Capture the cell that displays the provided text and extract its (X, Y) central coordinate. 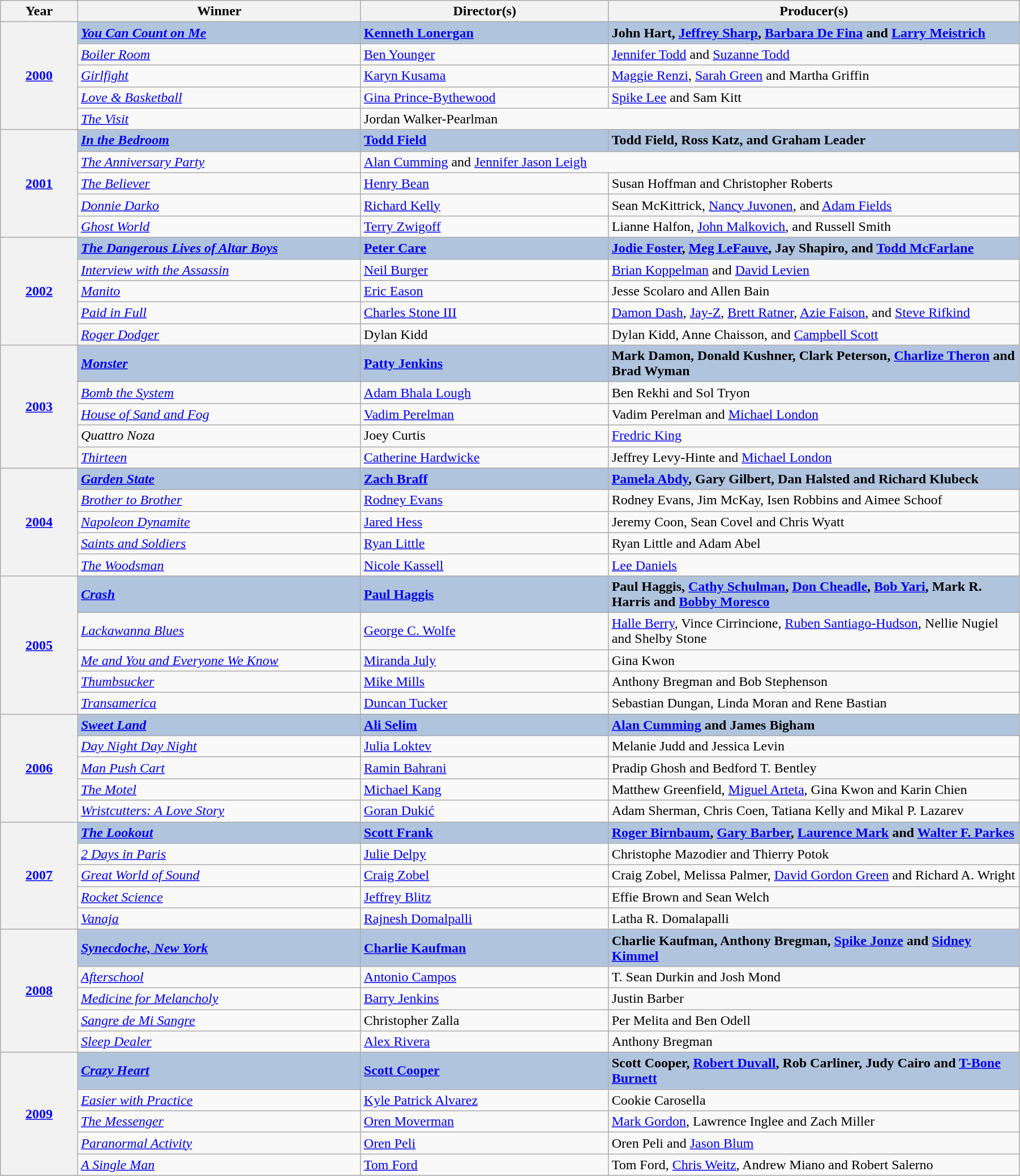
Tom Ford (485, 1165)
Charlie Kaufman, Anthony Bregman, Spike Jonze and Sidney Kimmel (814, 947)
Winner (219, 11)
The Motel (219, 789)
Todd Field (485, 140)
Richard Kelly (485, 205)
2005 (40, 645)
Gina Kwon (814, 660)
Antonio Campos (485, 977)
Maggie Renzi, Sarah Green and Martha Griffin (814, 76)
Christophe Mazodier and Thierry Potok (814, 854)
T. Sean Durkin and Josh Mond (814, 977)
Synecdoche, New York (219, 947)
Lee Daniels (814, 565)
Day Night Day Night (219, 746)
Ben Rekhi and Sol Tryon (814, 393)
Charlie Kaufman (485, 947)
Transamerica (219, 703)
2004 (40, 522)
Vadim Perelman (485, 414)
Tom Ford, Chris Weitz, Andrew Miano and Robert Salerno (814, 1165)
Jared Hess (485, 522)
Quattro Noza (219, 436)
The Woodsman (219, 565)
Napoleon Dynamite (219, 522)
Paranormal Activity (219, 1143)
Lackawanna Blues (219, 630)
Adam Bhala Lough (485, 393)
Easier with Practice (219, 1100)
2007 (40, 875)
Oren Peli (485, 1143)
Jodie Foster, Meg LeFauve, Jay Shapiro, and Todd McFarlane (814, 248)
Henry Bean (485, 183)
Joey Curtis (485, 436)
Rocket Science (219, 897)
Christopher Zalla (485, 1020)
Effie Brown and Sean Welch (814, 897)
Spike Lee and Sam Kitt (814, 97)
Anthony Bregman and Bob Stephenson (814, 682)
Jeffrey Levy-Hinte and Michael London (814, 457)
Ali Selim (485, 725)
Boiler Room (219, 54)
Todd Field, Ross Katz, and Graham Leader (814, 140)
Me and You and Everyone We Know (219, 660)
Patty Jenkins (485, 363)
Craig Zobel (485, 875)
Bomb the System (219, 393)
Nicole Kassell (485, 565)
Paid in Full (219, 313)
Donnie Darko (219, 205)
Scott Cooper, Robert Duvall, Rob Carliner, Judy Cairo and T-Bone Burnett (814, 1071)
Thumbsucker (219, 682)
Love & Basketball (219, 97)
Alan Cumming and Jennifer Jason Leigh (689, 162)
Miranda July (485, 660)
Damon Dash, Jay-Z, Brett Ratner, Azie Faison, and Steve Rifkind (814, 313)
Director(s) (485, 11)
Scott Frank (485, 832)
Halle Berry, Vince Cirrincione, Ruben Santiago-Hudson, Nellie Nugiel and Shelby Stone (814, 630)
2009 (40, 1114)
Brian Koppelman and David Levien (814, 270)
Mike Mills (485, 682)
Lianne Halfon, John Malkovich, and Russell Smith (814, 226)
Michael Kang (485, 789)
Melanie Judd and Jessica Levin (814, 746)
Adam Sherman, Chris Coen, Tatiana Kelly and Mikal P. Lazarev (814, 811)
Brother to Brother (219, 500)
Afterschool (219, 977)
Sangre de Mi Sangre (219, 1020)
Mark Gordon, Lawrence Inglee and Zach Miller (814, 1122)
Latha R. Domalapalli (814, 919)
Barry Jenkins (485, 998)
Rodney Evans (485, 500)
Matthew Greenfield, Miguel Arteta, Gina Kwon and Karin Chien (814, 789)
Jeffrey Blitz (485, 897)
2000 (40, 76)
Alex Rivera (485, 1042)
Saints and Soldiers (219, 543)
Crazy Heart (219, 1071)
Julia Loktev (485, 746)
Rajnesh Domalpalli (485, 919)
Crash (219, 594)
Susan Hoffman and Christopher Roberts (814, 183)
Roger Dodger (219, 334)
Pamela Abdy, Gary Gilbert, Dan Halsted and Richard Klubeck (814, 479)
Cookie Carosella (814, 1100)
Year (40, 11)
Zach Braff (485, 479)
Alan Cumming and James Bigham (814, 725)
Dylan Kidd, Anne Chaisson, and Campbell Scott (814, 334)
Scott Cooper (485, 1071)
Man Push Cart (219, 768)
2002 (40, 291)
Goran Dukić (485, 811)
2001 (40, 183)
Ryan Little (485, 543)
Sweet Land (219, 725)
Julie Delpy (485, 854)
Sleep Dealer (219, 1042)
Catherine Hardwicke (485, 457)
Producer(s) (814, 11)
The Dangerous Lives of Altar Boys (219, 248)
Roger Birnbaum, Gary Barber, Laurence Mark and Walter F. Parkes (814, 832)
Mark Damon, Donald Kushner, Clark Peterson, Charlize Theron and Brad Wyman (814, 363)
Ben Younger (485, 54)
Ghost World (219, 226)
In the Bedroom (219, 140)
Oren Peli and Jason Blum (814, 1143)
Terry Zwigoff (485, 226)
Paul Haggis (485, 594)
House of Sand and Fog (219, 414)
Per Melita and Ben Odell (814, 1020)
Ramin Bahrani (485, 768)
Charles Stone III (485, 313)
Jennifer Todd and Suzanne Todd (814, 54)
Vadim Perelman and Michael London (814, 414)
The Messenger (219, 1122)
Peter Care (485, 248)
2008 (40, 990)
Neil Burger (485, 270)
The Visit (219, 119)
Ryan Little and Adam Abel (814, 543)
Jesse Scolaro and Allen Bain (814, 291)
Girlfight (219, 76)
Monster (219, 363)
Karyn Kusama (485, 76)
Thirteen (219, 457)
Duncan Tucker (485, 703)
Kenneth Lonergan (485, 33)
George C. Wolfe (485, 630)
Rodney Evans, Jim McKay, Isen Robbins and Aimee Schoof (814, 500)
Paul Haggis, Cathy Schulman, Don Cheadle, Bob Yari, Mark R. Harris and Bobby Moresco (814, 594)
The Lookout (219, 832)
Oren Moverman (485, 1122)
2003 (40, 406)
The Believer (219, 183)
John Hart, Jeffrey Sharp, Barbara De Fina and Larry Meistrich (814, 33)
Sean McKittrick, Nancy Juvonen, and Adam Fields (814, 205)
Sebastian Dungan, Linda Moran and Rene Bastian (814, 703)
Justin Barber (814, 998)
Manito (219, 291)
Pradip Ghosh and Bedford T. Bentley (814, 768)
Fredric King (814, 436)
Eric Eason (485, 291)
Vanaja (219, 919)
Jeremy Coon, Sean Covel and Chris Wyatt (814, 522)
Wristcutters: A Love Story (219, 811)
Craig Zobel, Melissa Palmer, David Gordon Green and Richard A. Wright (814, 875)
Dylan Kidd (485, 334)
The Anniversary Party (219, 162)
Kyle Patrick Alvarez (485, 1100)
Great World of Sound (219, 875)
Garden State (219, 479)
Medicine for Melancholy (219, 998)
A Single Man (219, 1165)
You Can Count on Me (219, 33)
2006 (40, 768)
Jordan Walker-Pearlman (689, 119)
2 Days in Paris (219, 854)
Anthony Bregman (814, 1042)
Interview with the Assassin (219, 270)
Gina Prince-Bythewood (485, 97)
